Find where the given text appears and provide that cell's center as [x, y] coordinate. 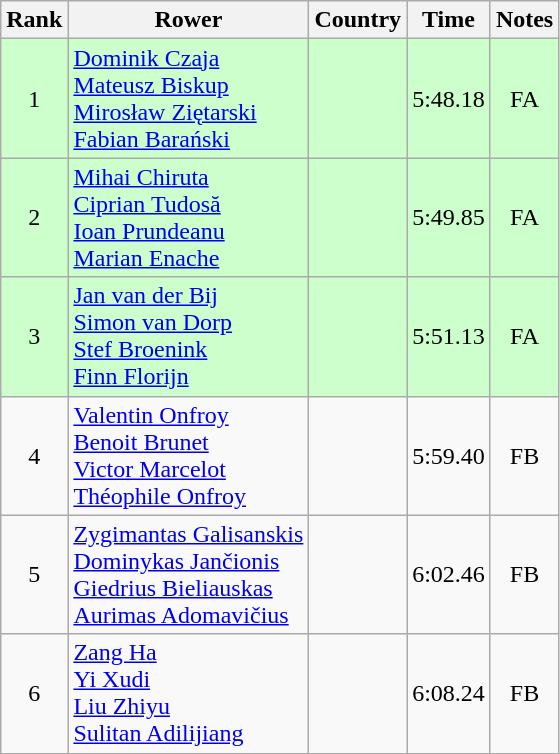
Dominik CzajaMateusz BiskupMirosław ZiętarskiFabian Barański [188, 98]
Notes [524, 20]
6:02.46 [449, 574]
Mihai ChirutaCiprian TudosăIoan PrundeanuMarian Enache [188, 218]
Zygimantas GalisanskisDominykas JančionisGiedrius BieliauskasAurimas Adomavičius [188, 574]
6 [34, 694]
Valentin OnfroyBenoit BrunetVictor MarcelotThéophile Onfroy [188, 456]
Time [449, 20]
3 [34, 336]
5:51.13 [449, 336]
2 [34, 218]
4 [34, 456]
5:59.40 [449, 456]
Zang HaYi XudiLiu ZhiyuSulitan Adilijiang [188, 694]
Country [358, 20]
5:48.18 [449, 98]
Rank [34, 20]
5:49.85 [449, 218]
1 [34, 98]
Rower [188, 20]
5 [34, 574]
Jan van der BijSimon van DorpStef BroeninkFinn Florijn [188, 336]
6:08.24 [449, 694]
